Output the (x, y) coordinate of the center of the cell containing the given text.  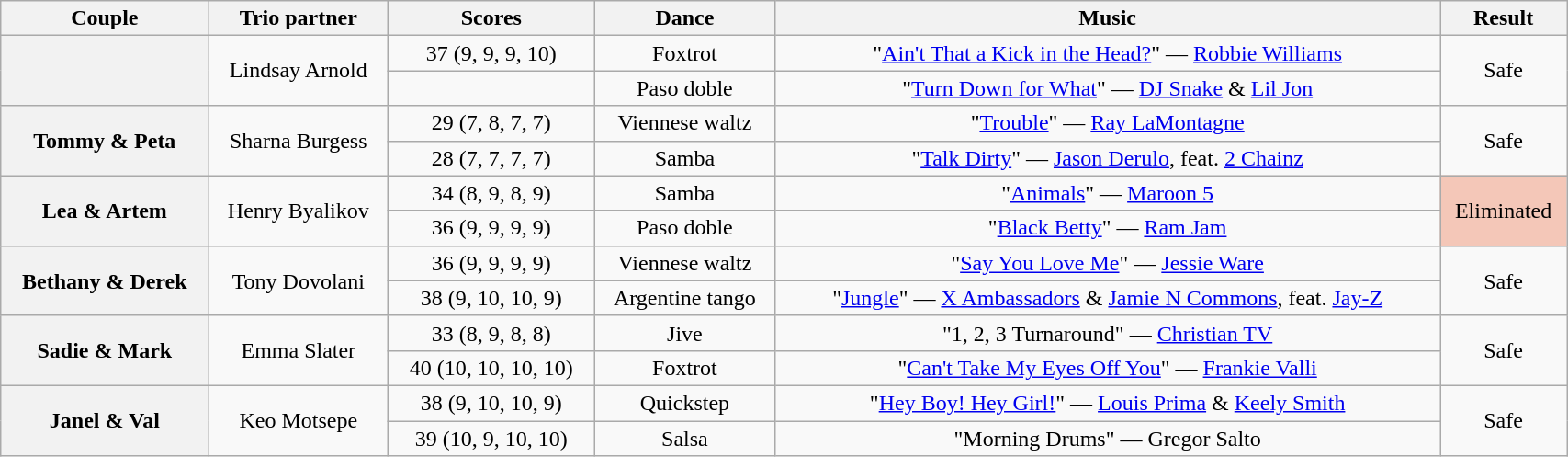
Keo Motsepe (299, 420)
39 (10, 9, 10, 10) (491, 439)
Music (1108, 18)
Argentine tango (685, 298)
Quickstep (685, 403)
"Say You Love Me" — Jessie Ware (1108, 263)
"Black Betty" — Ram Jam (1108, 228)
33 (8, 9, 8, 8) (491, 333)
Trio partner (299, 18)
29 (7, 8, 7, 7) (491, 123)
Lea & Artem (105, 211)
37 (9, 9, 9, 10) (491, 53)
Jive (685, 333)
"Hey Boy! Hey Girl!" — Louis Prima & Keely Smith (1108, 403)
Sadie & Mark (105, 350)
"Turn Down for What" — DJ Snake & Lil Jon (1108, 88)
40 (10, 10, 10, 10) (491, 368)
"Morning Drums" — Gregor Salto (1108, 439)
"Talk Dirty" — Jason Derulo, feat. 2 Chainz (1108, 158)
Couple (105, 18)
34 (8, 9, 8, 9) (491, 193)
28 (7, 7, 7, 7) (491, 158)
Tommy & Peta (105, 141)
Henry Byalikov (299, 211)
"Jungle" — X Ambassadors & Jamie N Commons, feat. Jay-Z (1108, 298)
"1, 2, 3 Turnaround" — Christian TV (1108, 333)
Sharna Burgess (299, 141)
Lindsay Arnold (299, 71)
Janel & Val (105, 420)
Scores (491, 18)
Salsa (685, 439)
"Can't Take My Eyes Off You" — Frankie Valli (1108, 368)
Eliminated (1504, 211)
"Trouble" — Ray LaMontagne (1108, 123)
Emma Slater (299, 350)
"Ain't That a Kick in the Head?" — Robbie Williams (1108, 53)
Result (1504, 18)
Dance (685, 18)
"Animals" — Maroon 5 (1108, 193)
Bethany & Derek (105, 280)
Tony Dovolani (299, 280)
